Extract the (X, Y) coordinate from the center of the cell holding the provided text.  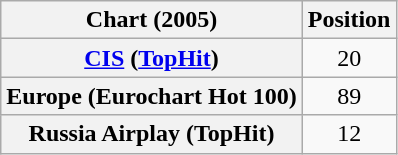
CIS (TopHit) (152, 58)
89 (349, 96)
Russia Airplay (TopHit) (152, 134)
Europe (Eurochart Hot 100) (152, 96)
12 (349, 134)
Chart (2005) (152, 20)
20 (349, 58)
Position (349, 20)
